Pinpoint the cell where the given text exists, returning its (X, Y) midpoint coordinate. 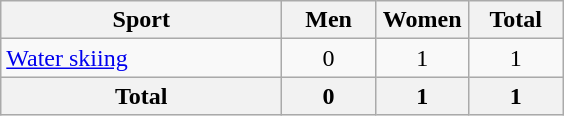
Sport (142, 20)
Water skiing (142, 58)
Women (422, 20)
Men (329, 20)
